Identify which cell holds the provided text, then report its [x, y] central coordinate. 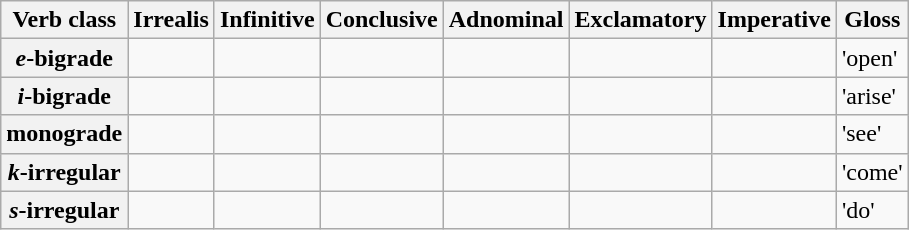
monograde [64, 134]
'come' [872, 172]
Imperative [774, 20]
Verb class [64, 20]
Infinitive [267, 20]
e-bigrade [64, 58]
k-irregular [64, 172]
'see' [872, 134]
Irrealis [172, 20]
Adnominal [506, 20]
Exclamatory [640, 20]
'do' [872, 210]
'open' [872, 58]
Conclusive [382, 20]
'arise' [872, 96]
s-irregular [64, 210]
Gloss [872, 20]
i-bigrade [64, 96]
